Extract the (x, y) coordinate from the center of the cell holding the provided text.  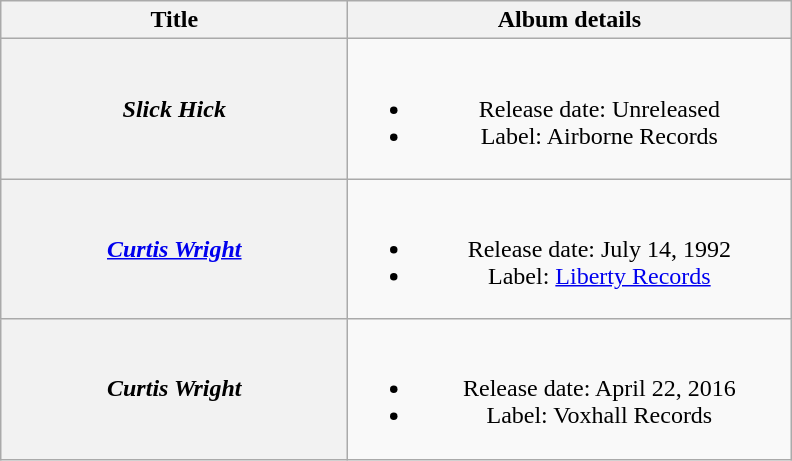
Title (174, 20)
Album details (570, 20)
Release date: April 22, 2016Label: Voxhall Records (570, 389)
Release date: July 14, 1992Label: Liberty Records (570, 249)
Slick Hick (174, 109)
Release date: UnreleasedLabel: Airborne Records (570, 109)
